Detect which cell encompasses the target text, then output its (x, y) center coordinate. 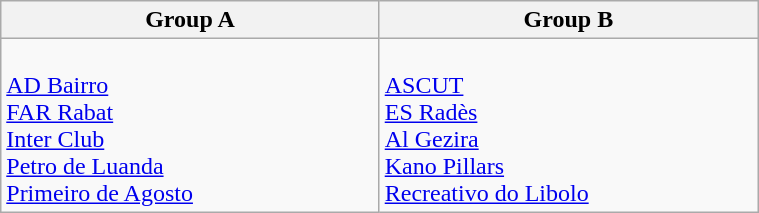
AD Bairro FAR Rabat Inter Club Petro de Luanda Primeiro de Agosto (190, 126)
Group A (190, 20)
Group B (568, 20)
ASCUT ES Radès Al Gezira Kano Pillars Recreativo do Libolo (568, 126)
